From the cell containing the given text, extract its center point as [x, y] coordinate. 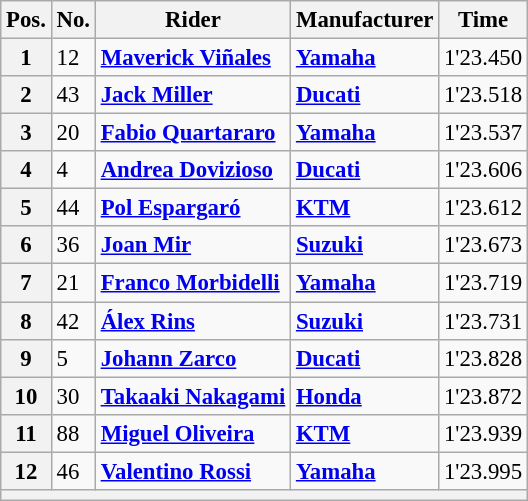
Johann Zarco [192, 358]
1'23.872 [484, 396]
21 [73, 283]
43 [73, 95]
1'23.995 [484, 471]
Time [484, 20]
46 [73, 471]
3 [26, 133]
Pol Espargaró [192, 208]
Andrea Dovizioso [192, 170]
Rider [192, 20]
9 [26, 358]
88 [73, 433]
Maverick Viñales [192, 58]
Joan Mir [192, 245]
1'23.450 [484, 58]
1'23.673 [484, 245]
11 [26, 433]
Valentino Rossi [192, 471]
10 [26, 396]
Miguel Oliveira [192, 433]
Fabio Quartararo [192, 133]
44 [73, 208]
2 [26, 95]
Álex Rins [192, 321]
Jack Miller [192, 95]
1'23.606 [484, 170]
1'23.612 [484, 208]
20 [73, 133]
1'23.939 [484, 433]
1 [26, 58]
Franco Morbidelli [192, 283]
Pos. [26, 20]
Honda [365, 396]
36 [73, 245]
No. [73, 20]
1'23.719 [484, 283]
Takaaki Nakagami [192, 396]
7 [26, 283]
Manufacturer [365, 20]
42 [73, 321]
8 [26, 321]
6 [26, 245]
1'23.828 [484, 358]
30 [73, 396]
1'23.518 [484, 95]
1'23.537 [484, 133]
1'23.731 [484, 321]
